Determine the [X, Y] coordinate at the center of the cell enclosing the given text.  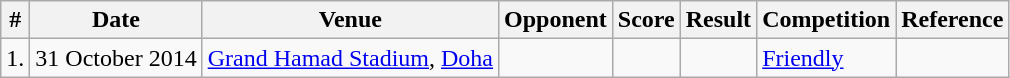
Competition [826, 20]
Reference [952, 20]
Venue [350, 20]
Score [646, 20]
Date [116, 20]
31 October 2014 [116, 58]
1. [16, 58]
Result [718, 20]
Friendly [826, 58]
Grand Hamad Stadium, Doha [350, 58]
# [16, 20]
Opponent [556, 20]
